Capture the cell that displays the provided text and extract its [X, Y] central coordinate. 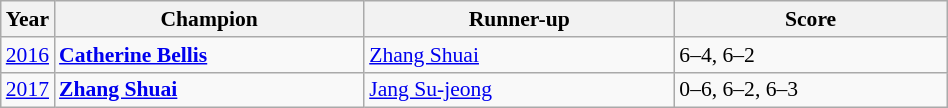
2016 [28, 55]
Score [810, 19]
Catherine Bellis [209, 55]
6–4, 6–2 [810, 55]
Year [28, 19]
Jang Su-jeong [519, 90]
Champion [209, 19]
Runner-up [519, 19]
2017 [28, 90]
0–6, 6–2, 6–3 [810, 90]
